Output the (X, Y) coordinate of the center of the cell containing the given text.  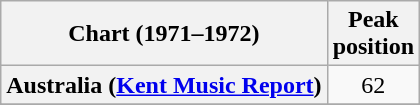
62 (373, 85)
Chart (1971–1972) (164, 34)
Australia (Kent Music Report) (164, 85)
Peakposition (373, 34)
